Detect which cell encompasses the target text, then output its (X, Y) center coordinate. 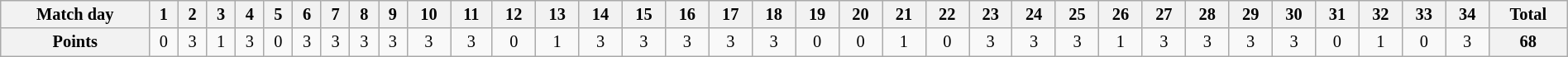
2 (192, 14)
12 (514, 14)
Points (75, 42)
Total (1528, 14)
22 (947, 14)
18 (773, 14)
33 (1424, 14)
25 (1077, 14)
26 (1121, 14)
23 (991, 14)
11 (471, 14)
7 (336, 14)
31 (1337, 14)
Match day (75, 14)
24 (1034, 14)
20 (860, 14)
6 (308, 14)
8 (364, 14)
4 (250, 14)
21 (904, 14)
19 (817, 14)
14 (600, 14)
34 (1467, 14)
17 (730, 14)
16 (687, 14)
10 (428, 14)
29 (1250, 14)
32 (1380, 14)
27 (1164, 14)
15 (643, 14)
28 (1207, 14)
30 (1293, 14)
13 (557, 14)
9 (394, 14)
68 (1528, 42)
5 (278, 14)
